Output the (X, Y) coordinate of the center of the cell containing the given text.  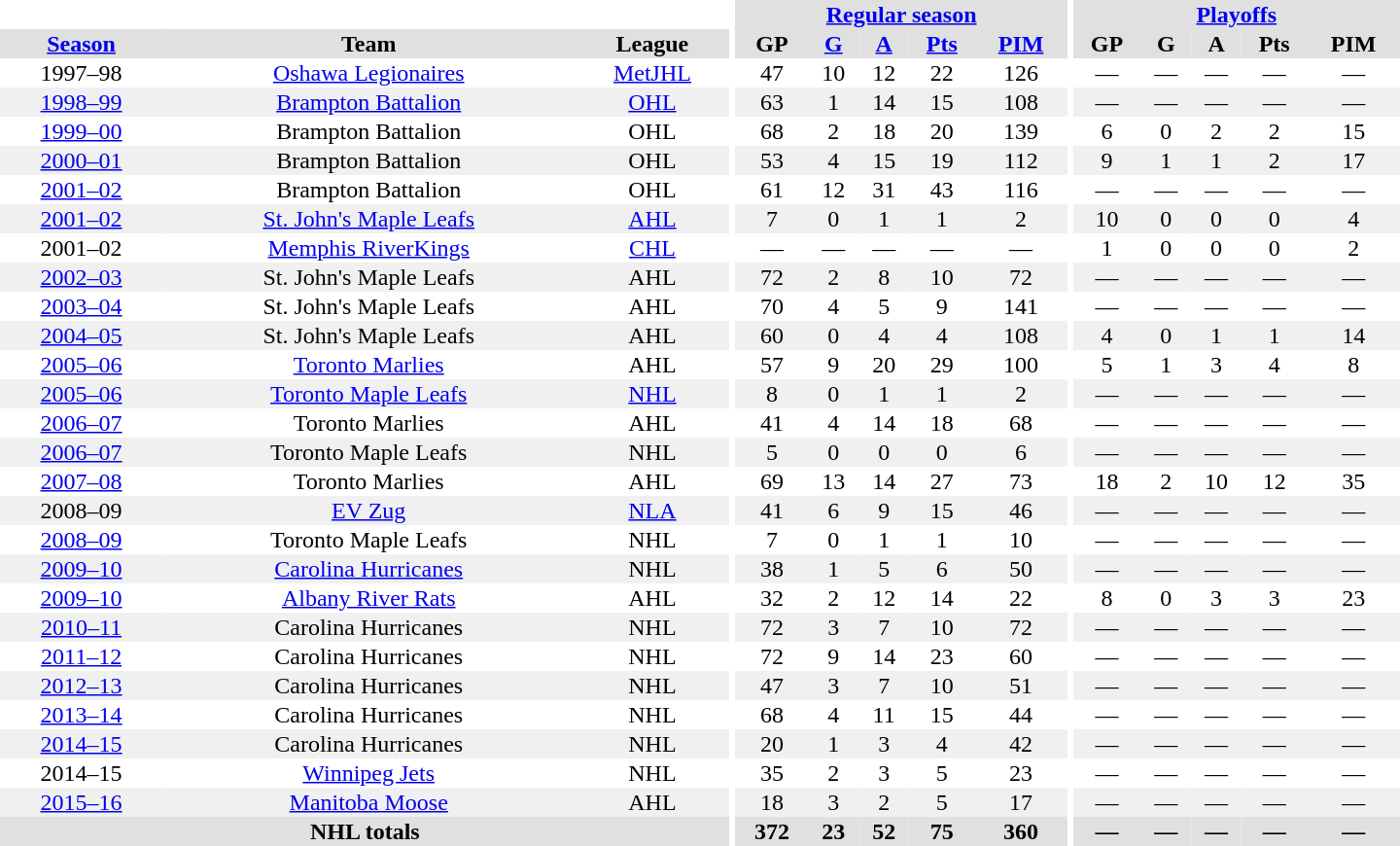
50 (1021, 569)
1998–99 (82, 102)
Team (368, 44)
11 (884, 715)
CHL (651, 248)
NHL totals (366, 831)
Season (82, 44)
2000–01 (82, 160)
372 (772, 831)
MetJHL (651, 73)
1997–98 (82, 73)
2003–04 (82, 306)
53 (772, 160)
NLA (651, 511)
2010–11 (82, 627)
139 (1021, 131)
112 (1021, 160)
42 (1021, 744)
Manitoba Moose (368, 802)
2007–08 (82, 481)
2015–16 (82, 802)
27 (941, 481)
46 (1021, 511)
61 (772, 190)
2012–13 (82, 686)
32 (772, 598)
League (651, 44)
43 (941, 190)
Oshawa Legionaires (368, 73)
19 (941, 160)
70 (772, 306)
360 (1021, 831)
73 (1021, 481)
2011–12 (82, 656)
75 (941, 831)
2013–14 (82, 715)
EV Zug (368, 511)
141 (1021, 306)
2004–05 (82, 335)
2002–03 (82, 277)
126 (1021, 73)
51 (1021, 686)
1999–00 (82, 131)
Memphis RiverKings (368, 248)
116 (1021, 190)
Winnipeg Jets (368, 773)
52 (884, 831)
69 (772, 481)
44 (1021, 715)
57 (772, 365)
63 (772, 102)
29 (941, 365)
Playoffs (1237, 15)
Regular season (900, 15)
100 (1021, 365)
Albany River Rats (368, 598)
13 (833, 481)
31 (884, 190)
38 (772, 569)
